Output the [X, Y] coordinate of the center of the cell containing the given text.  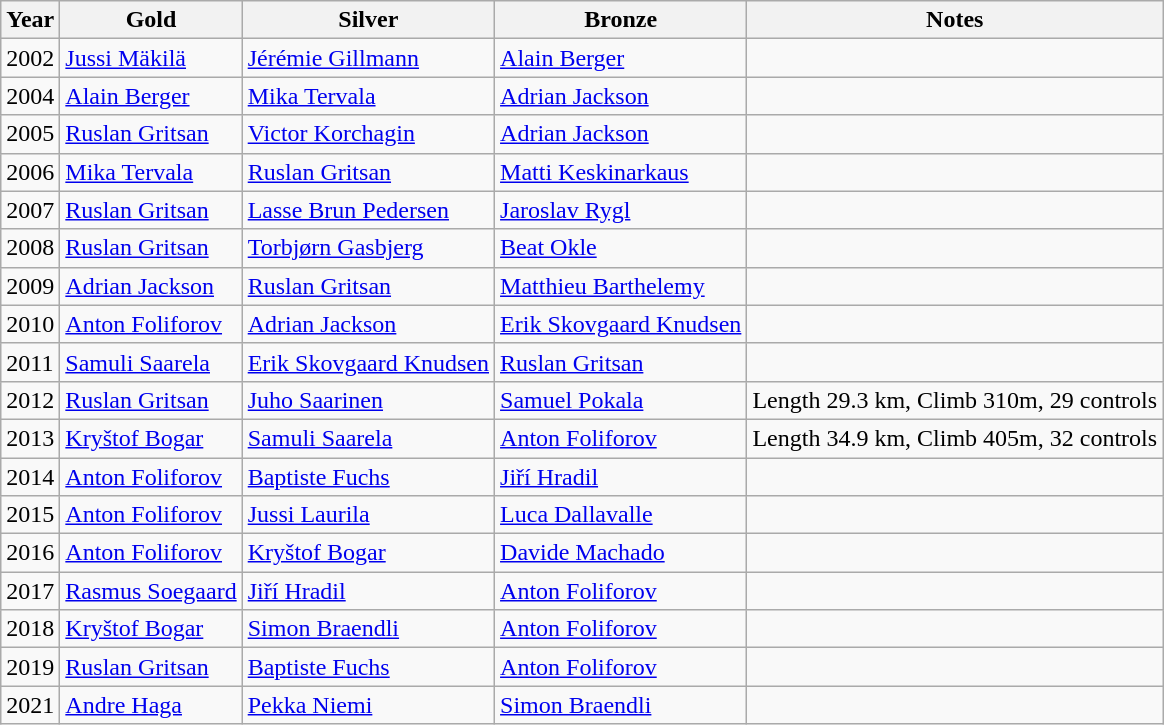
Juho Saarinen [368, 400]
Luca Dallavalle [621, 515]
2019 [30, 667]
2017 [30, 591]
Bronze [621, 20]
Jussi Laurila [368, 515]
2008 [30, 248]
Year [30, 20]
Silver [368, 20]
Matti Keskinarkaus [621, 172]
2005 [30, 134]
2009 [30, 286]
Samuel Pokala [621, 400]
2014 [30, 477]
2018 [30, 629]
2007 [30, 210]
2006 [30, 172]
Andre Haga [151, 705]
Davide Machado [621, 553]
2004 [30, 96]
Beat Okle [621, 248]
Lasse Brun Pedersen [368, 210]
2011 [30, 362]
Jussi Mäkilä [151, 58]
Matthieu Barthelemy [621, 286]
Pekka Niemi [368, 705]
Length 34.9 km, Climb 405m, 32 controls [955, 438]
2002 [30, 58]
2016 [30, 553]
Torbjørn Gasbjerg [368, 248]
2021 [30, 705]
Victor Korchagin [368, 134]
2012 [30, 400]
2010 [30, 324]
Gold [151, 20]
Jérémie Gillmann [368, 58]
Jaroslav Rygl [621, 210]
Notes [955, 20]
2013 [30, 438]
Length 29.3 km, Climb 310m, 29 controls [955, 400]
2015 [30, 515]
Rasmus Soegaard [151, 591]
